Capture the cell that displays the provided text and extract its [X, Y] central coordinate. 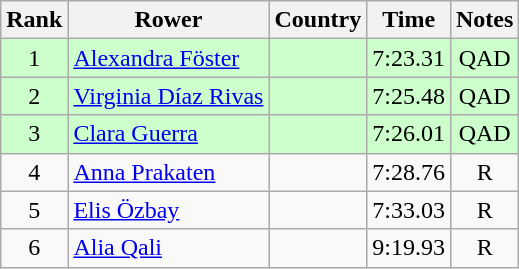
2 [34, 96]
1 [34, 58]
6 [34, 248]
7:26.01 [409, 134]
5 [34, 210]
7:33.03 [409, 210]
Clara Guerra [168, 134]
Notes [484, 20]
Elis Özbay [168, 210]
7:28.76 [409, 172]
7:23.31 [409, 58]
Alia Qali [168, 248]
3 [34, 134]
Alexandra Föster [168, 58]
9:19.93 [409, 248]
Country [318, 20]
Time [409, 20]
7:25.48 [409, 96]
4 [34, 172]
Rank [34, 20]
Anna Prakaten [168, 172]
Virginia Díaz Rivas [168, 96]
Rower [168, 20]
